From the cell containing the given text, extract its center point as [X, Y] coordinate. 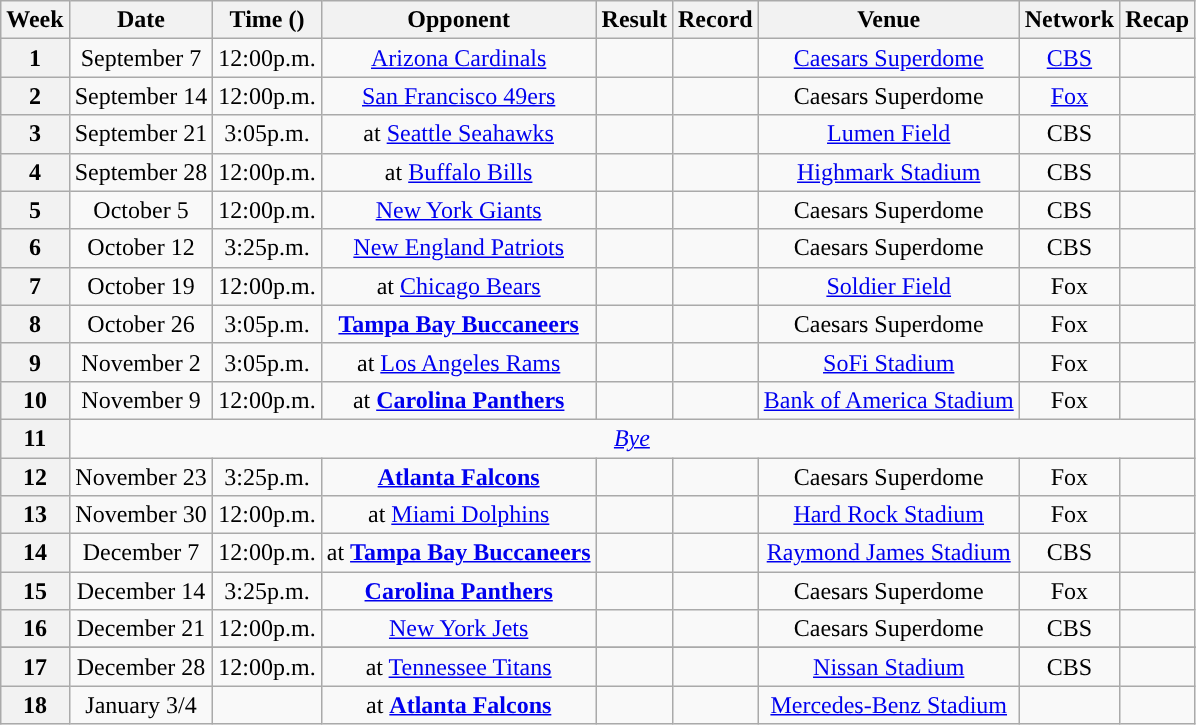
4 [35, 172]
Carolina Panthers [458, 591]
Result [634, 20]
October 12 [141, 248]
9 [35, 362]
November 2 [141, 362]
at Miami Dolphins [458, 515]
Hard Rock Stadium [888, 515]
16 [35, 629]
Highmark Stadium [888, 172]
December 28 [141, 667]
8 [35, 324]
13 [35, 515]
Soldier Field [888, 286]
Week [35, 20]
Atlanta Falcons [458, 477]
September 14 [141, 96]
14 [35, 553]
SoFi Stadium [888, 362]
3 [35, 134]
at Tampa Bay Buccaneers [458, 553]
at Carolina Panthers [458, 400]
October 19 [141, 286]
September 7 [141, 58]
Mercedes-Benz Stadium [888, 705]
Arizona Cardinals [458, 58]
17 [35, 667]
Raymond James Stadium [888, 553]
Lumen Field [888, 134]
at Seattle Seahawks [458, 134]
15 [35, 591]
October 5 [141, 210]
December 14 [141, 591]
November 23 [141, 477]
New England Patriots [458, 248]
10 [35, 400]
Nissan Stadium [888, 667]
September 21 [141, 134]
Opponent [458, 20]
San Francisco 49ers [458, 96]
11 [35, 438]
Bye [632, 438]
Venue [888, 20]
Recap [1158, 20]
18 [35, 705]
Record [715, 20]
November 30 [141, 515]
Network [1069, 20]
5 [35, 210]
at Chicago Bears [458, 286]
Date [141, 20]
at Los Angeles Rams [458, 362]
12 [35, 477]
2 [35, 96]
New York Jets [458, 629]
Bank of America Stadium [888, 400]
at Buffalo Bills [458, 172]
January 3/4 [141, 705]
Time () [267, 20]
Tampa Bay Buccaneers [458, 324]
November 9 [141, 400]
6 [35, 248]
September 28 [141, 172]
New York Giants [458, 210]
at Tennessee Titans [458, 667]
at Atlanta Falcons [458, 705]
7 [35, 286]
1 [35, 58]
December 7 [141, 553]
October 26 [141, 324]
December 21 [141, 629]
